Determine the (x, y) coordinate at the center of the cell enclosing the given text.  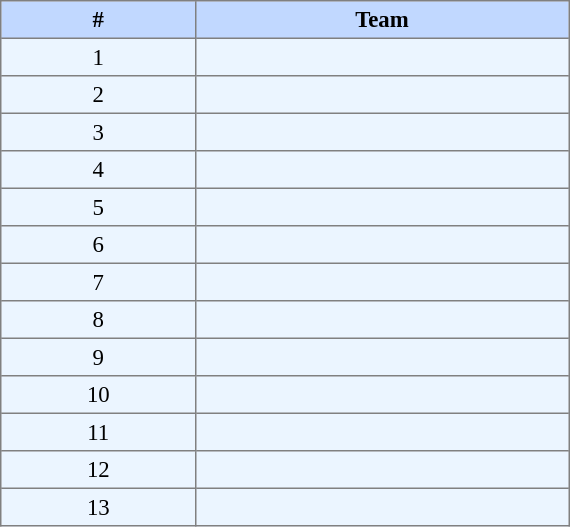
11 (98, 432)
12 (98, 470)
10 (98, 395)
9 (98, 357)
7 (98, 282)
3 (98, 132)
6 (98, 245)
Team (382, 20)
5 (98, 207)
1 (98, 57)
8 (98, 320)
2 (98, 95)
# (98, 20)
4 (98, 170)
13 (98, 507)
